For the text-containing cell, return its midpoint in (X, Y) coordinate format. 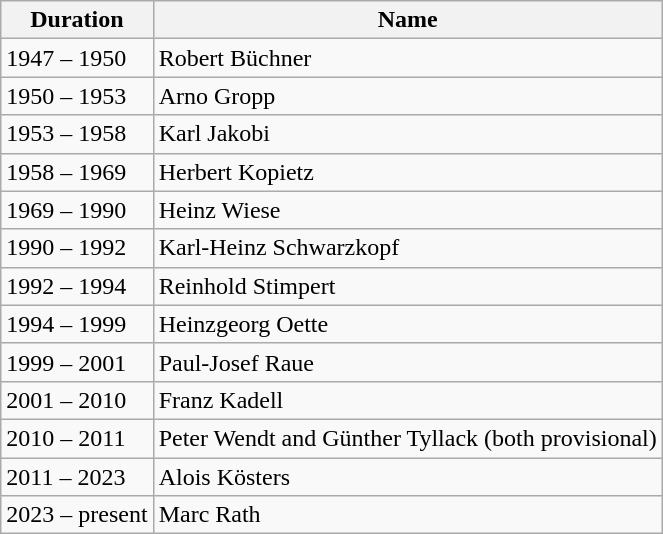
1990 – 1992 (77, 248)
Robert Büchner (408, 58)
1992 – 1994 (77, 286)
1999 – 2001 (77, 362)
Marc Rath (408, 515)
1994 – 1999 (77, 324)
Peter Wendt and Günther Tyllack (both provisional) (408, 438)
1950 – 1953 (77, 96)
2001 – 2010 (77, 400)
1969 – 1990 (77, 210)
1947 – 1950 (77, 58)
Karl Jakobi (408, 134)
1958 – 1969 (77, 172)
Karl-Heinz Schwarzkopf (408, 248)
2023 – present (77, 515)
1953 – 1958 (77, 134)
2011 – 2023 (77, 477)
Paul-Josef Raue (408, 362)
Heinzgeorg Oette (408, 324)
Franz Kadell (408, 400)
2010 – 2011 (77, 438)
Herbert Kopietz (408, 172)
Name (408, 20)
Arno Gropp (408, 96)
Reinhold Stimpert (408, 286)
Alois Kösters (408, 477)
Heinz Wiese (408, 210)
Duration (77, 20)
